Locate the cell with the specified text and output its [x, y] center coordinate. 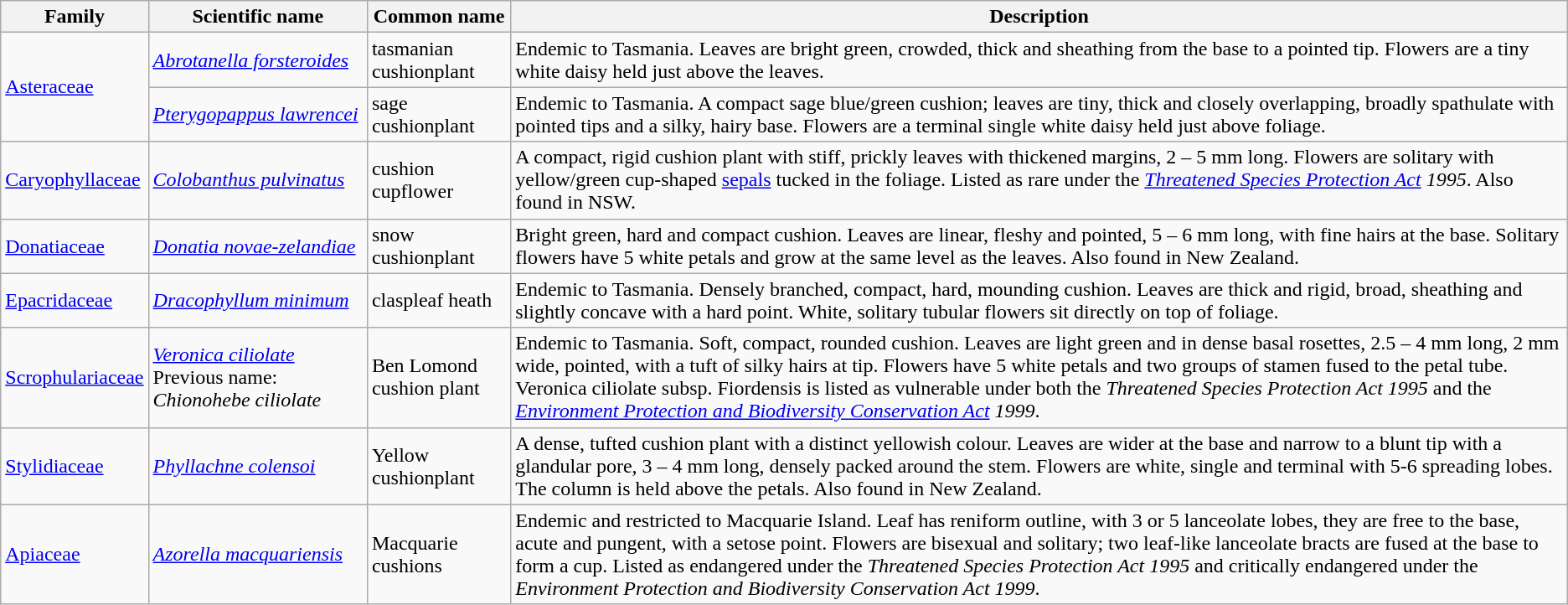
Common name [439, 17]
Scientific name [258, 17]
claspleaf heath [439, 300]
Yellow cushionplant [439, 466]
Caryophyllaceae [75, 180]
Asteraceae [75, 87]
Veronica ciliolate Previous name: Chionohebe ciliolate [258, 377]
Epacridaceae [75, 300]
tasmanian cushionplant [439, 60]
Pterygopappus lawrencei [258, 114]
Azorella macquariensis [258, 555]
Ben Lomond cushion plant [439, 377]
Phyllachne colensoi [258, 466]
Dracophyllum minimum [258, 300]
sage cushionplant [439, 114]
Colobanthus pulvinatus [258, 180]
cushion cupflower [439, 180]
Abrotanella forsteroides [258, 60]
Apiaceae [75, 555]
Scrophulariaceae [75, 377]
Donatia novae-zelandiae [258, 246]
Macquarie cushions [439, 555]
Stylidiaceae [75, 466]
Donatiaceae [75, 246]
Family [75, 17]
Description [1039, 17]
snow cushionplant [439, 246]
